Pinpoint the cell where the given text exists, returning its [x, y] midpoint coordinate. 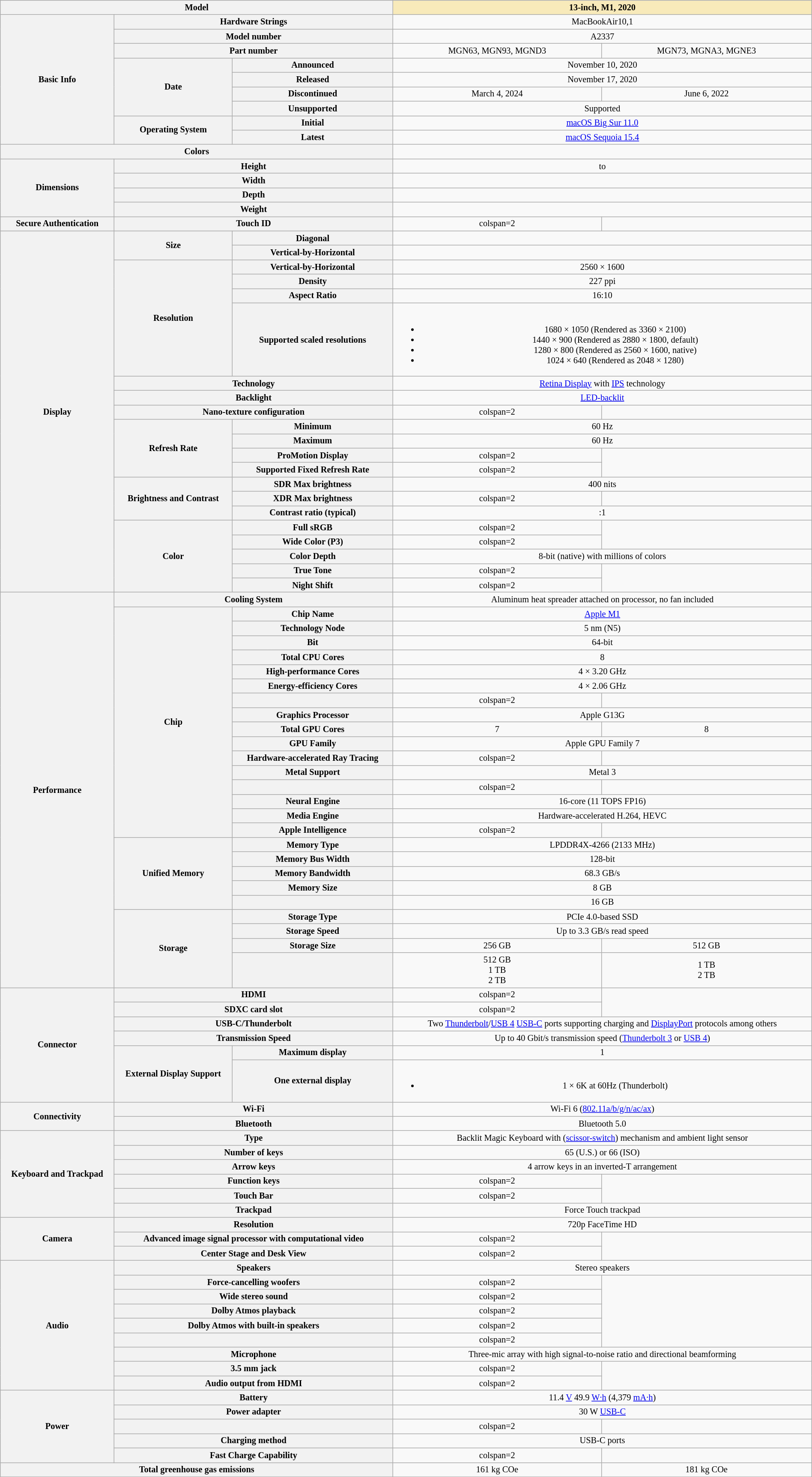
227 ppi [603, 281]
Force Touch trackpad [603, 1210]
Operating System [173, 130]
Audio [57, 1325]
Display [57, 412]
Nano-texture configuration [254, 412]
Center Stage and Desk View [254, 1253]
Memory Size [313, 888]
Refresh Rate [173, 448]
Date [173, 87]
68.3 GB/s [603, 873]
Wide Color (P3) [313, 542]
HDMI [254, 995]
Battery [254, 1397]
Cooling System [254, 599]
Released [313, 80]
Model [197, 7]
Energy-efficiency Cores [313, 686]
Dolby Atmos with built-in speakers [254, 1325]
11.4 V 49.9 W·h (4,379 mA·h) [603, 1397]
June 6, 2022 [707, 94]
Audio output from HDMI [254, 1383]
A2337 [603, 36]
Brightness and Contrast [173, 499]
Size [173, 245]
Supported [603, 108]
128-bit [603, 859]
181 kg COe [707, 1470]
MGN73, MGNA3, MGNE3 [707, 51]
Force-cancelling woofers [254, 1282]
Hardware-accelerated H.264, HEVC [603, 816]
Total greenhouse gas emissions [197, 1470]
3.5 mm jack [254, 1369]
Unified Memory [173, 873]
Retina Display with IPS technology [603, 383]
Colors [197, 152]
Storage [173, 948]
Full sRGB [313, 527]
Memory Type [313, 845]
Number of keys [254, 1152]
USB-C/Thunderbolt [254, 1024]
Keyboard and Trackpad [57, 1174]
Metal 3 [603, 772]
Power adapter [254, 1412]
Metal Support [313, 772]
161 kg COe [497, 1470]
Hardware-accelerated Ray Tracing [313, 758]
Neural Engine [313, 801]
Backlight [254, 398]
Chip Name [313, 614]
8 GB [603, 888]
Color [173, 556]
4 × 3.20 GHz [603, 672]
Memory Bandwidth [313, 873]
512 GB [707, 945]
Secure Authentication [57, 224]
Transmission Speed [254, 1038]
Speakers [254, 1268]
Power [57, 1426]
Total CPU Cores [313, 657]
Latest [313, 137]
GPU Family [313, 744]
400 nits [603, 484]
8-bit (native) with millions of colors [603, 556]
Three-mic array with high signal-to-noise ratio and directional beamforming [603, 1354]
Touch Bar [254, 1196]
1 TB2 TB [707, 970]
Hardware Strings [254, 22]
256 GB [497, 945]
Part number [254, 51]
Width [254, 180]
65 (U.S.) or 66 (ISO) [603, 1152]
Wide stereo sound [254, 1297]
Maximum display [313, 1052]
Touch ID [254, 224]
LPDDR4X-4266 (2133 MHz) [603, 845]
Depth [254, 195]
30 W USB-C [603, 1412]
Technology Node [313, 628]
USB-C ports [603, 1441]
720p FaceTime HD [603, 1224]
Connectivity [57, 1116]
March 4, 2024 [497, 94]
Stereo speakers [603, 1268]
Wi-Fi 6 (802.11a/b/g/n/ac/ax) [603, 1109]
Memory Bus Width [313, 859]
7 [497, 729]
Minimum [313, 427]
Storage Size [313, 945]
1 [603, 1052]
External Display Support [173, 1073]
Supported scaled resolutions [313, 339]
Fast Charge Capability [254, 1455]
Supported Fixed Refresh Rate [313, 470]
Technology [254, 383]
Two Thunderbolt/USB 4 USB-C ports supporting charging and DisplayPort protocols among others [603, 1024]
5 nm (N5) [603, 628]
High-performance Cores [313, 672]
Bit [313, 643]
Announced [313, 65]
MGN63, MGN93, MGND3 [497, 51]
Density [313, 281]
November 17, 2020 [603, 80]
Weight [254, 209]
Trackpad [254, 1210]
Aspect Ratio [313, 296]
LED-backlit [603, 398]
PCIe 4.0-based SSD [603, 917]
Backlit Magic Keyboard with (scissor-switch) mechanism and ambient light sensor [603, 1138]
SDXC card slot [254, 1009]
512 GB1 TB2 TB [497, 970]
13-inch, M1, 2020 [603, 7]
4 × 2.06 GHz [603, 686]
Connector [57, 1044]
Bluetooth 5.0 [603, 1124]
Apple G13G [603, 715]
Aluminum heat spreader attached on processor, no fan included [603, 599]
Advanced image signal processor with computational video [254, 1239]
True Tone [313, 571]
Up to 40 Gbit/s transmission speed (Thunderbolt 3 or USB 4) [603, 1038]
Performance [57, 790]
Night Shift [313, 585]
Graphics Processor [313, 715]
Storage Type [313, 917]
Up to 3.3 GB/s read speed [603, 931]
16:10 [603, 296]
One external display [313, 1081]
Unsupported [313, 108]
macOS Big Sur 11.0 [603, 123]
MacBookAir10,1 [603, 22]
Wi-Fi [254, 1109]
Contrast ratio (typical) [313, 513]
Function keys [254, 1181]
to [603, 166]
Discontinued [313, 94]
16 GB [603, 902]
16-core (11 TOPS FP16) [603, 801]
Arrow keys [254, 1167]
Media Engine [313, 816]
Chip [173, 722]
Maximum [313, 441]
64-bit [603, 643]
Apple GPU Family 7 [603, 744]
Apple M1 [603, 614]
Microphone [254, 1354]
Diagonal [313, 238]
Dolby Atmos playback [254, 1311]
Dimensions [57, 188]
Charging method [254, 1441]
Apple Intelligence [313, 830]
Height [254, 166]
Model number [254, 36]
Type [254, 1138]
Storage Speed [313, 931]
Total GPU Cores [313, 729]
Basic Info [57, 80]
SDR Max brightness [313, 484]
Color Depth [313, 556]
4 arrow keys in an inverted-T arrangement [603, 1167]
2560 × 1600 [603, 267]
November 10, 2020 [603, 65]
Initial [313, 123]
Bluetooth [254, 1124]
ProMotion Display [313, 455]
Camera [57, 1239]
XDR Max brightness [313, 499]
macOS Sequoia 15.4 [603, 137]
1 × 6K at 60Hz (Thunderbolt) [603, 1081]
:1 [603, 513]
